Determine the (X, Y) coordinate at the center of the cell enclosing the given text.  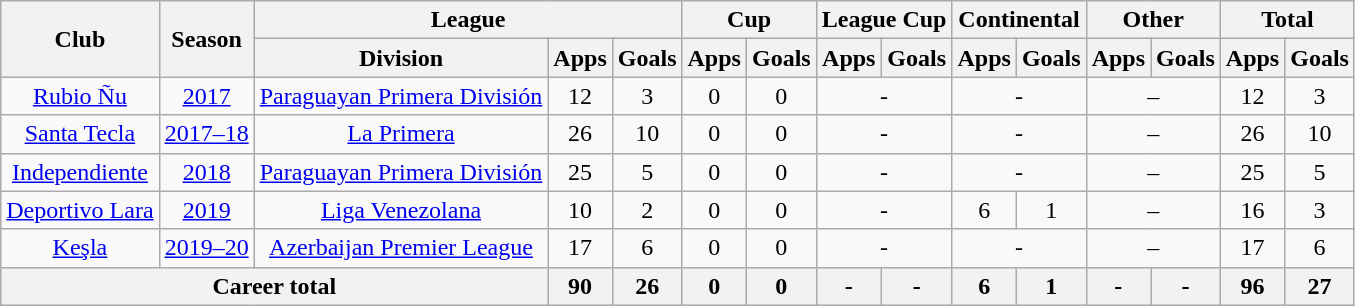
27 (1320, 286)
League (468, 20)
Season (206, 39)
Santa Tecla (80, 134)
La Primera (401, 134)
2018 (206, 172)
League Cup (884, 20)
2017 (206, 96)
Liga Venezolana (401, 210)
2017–18 (206, 134)
Azerbaijan Premier League (401, 248)
Division (401, 58)
2019 (206, 210)
Keşla (80, 248)
Other (1153, 20)
Total (1287, 20)
16 (1252, 210)
2019–20 (206, 248)
Continental (1019, 20)
90 (580, 286)
96 (1252, 286)
Rubio Ñu (80, 96)
Career total (274, 286)
Cup (749, 20)
2 (647, 210)
Independiente (80, 172)
Club (80, 39)
Deportivo Lara (80, 210)
